For the text-containing cell, return its midpoint in [x, y] coordinate format. 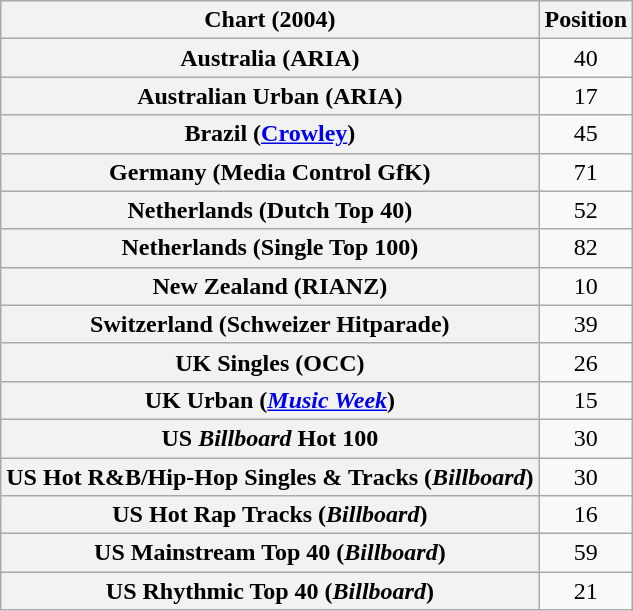
Australian Urban (ARIA) [270, 96]
UK Singles (OCC) [270, 362]
59 [586, 553]
US Mainstream Top 40 (Billboard) [270, 553]
16 [586, 515]
52 [586, 210]
82 [586, 248]
US Hot R&B/Hip-Hop Singles & Tracks (Billboard) [270, 477]
17 [586, 96]
Netherlands (Single Top 100) [270, 248]
US Hot Rap Tracks (Billboard) [270, 515]
New Zealand (RIANZ) [270, 286]
UK Urban (Music Week) [270, 400]
Position [586, 20]
45 [586, 134]
26 [586, 362]
US Billboard Hot 100 [270, 438]
71 [586, 172]
Switzerland (Schweizer Hitparade) [270, 324]
Netherlands (Dutch Top 40) [270, 210]
15 [586, 400]
Chart (2004) [270, 20]
39 [586, 324]
40 [586, 58]
US Rhythmic Top 40 (Billboard) [270, 591]
10 [586, 286]
Australia (ARIA) [270, 58]
Germany (Media Control GfK) [270, 172]
Brazil (Crowley) [270, 134]
21 [586, 591]
